Identify which cell holds the provided text, then report its [X, Y] central coordinate. 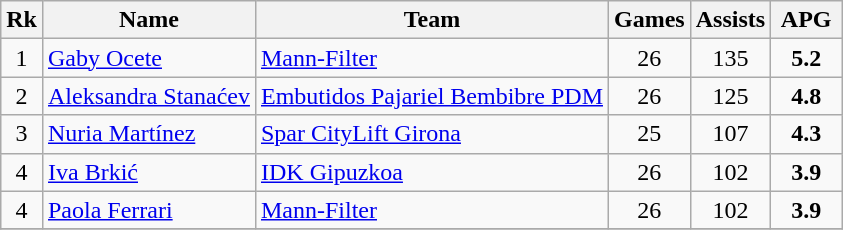
IDK Gipuzkoa [432, 172]
Nuria Martínez [148, 134]
Assists [730, 20]
5.2 [806, 58]
4.8 [806, 96]
2 [22, 96]
Iva Brkić [148, 172]
Name [148, 20]
1 [22, 58]
Rk [22, 20]
135 [730, 58]
4.3 [806, 134]
107 [730, 134]
Spar CityLift Girona [432, 134]
Team [432, 20]
3 [22, 134]
Paola Ferrari [148, 210]
Embutidos Pajariel Bembibre PDM [432, 96]
Gaby Ocete [148, 58]
25 [650, 134]
APG [806, 20]
125 [730, 96]
Games [650, 20]
Aleksandra Stanaćev [148, 96]
